Provide the [X, Y] coordinate of the cell's center where the given text is located.  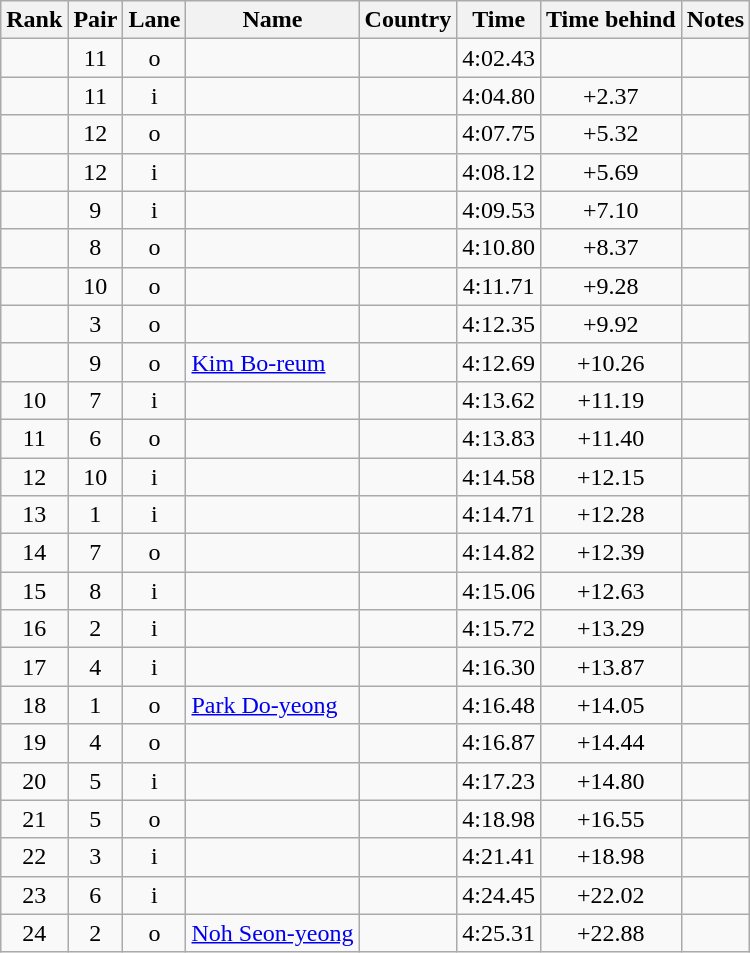
4:25.31 [499, 933]
4:15.06 [499, 591]
+11.19 [610, 400]
+13.87 [610, 667]
+2.37 [610, 96]
Name [272, 20]
22 [34, 857]
4:12.69 [499, 362]
Pair [96, 20]
+16.55 [610, 819]
+8.37 [610, 248]
4:14.82 [499, 553]
4:07.75 [499, 134]
4:16.48 [499, 705]
+22.02 [610, 895]
4:04.80 [499, 96]
+9.92 [610, 324]
4:18.98 [499, 819]
+5.69 [610, 172]
+9.28 [610, 286]
21 [34, 819]
4:24.45 [499, 895]
+12.63 [610, 591]
4:02.43 [499, 58]
4:09.53 [499, 210]
4:13.83 [499, 438]
Kim Bo-reum [272, 362]
Time behind [610, 20]
20 [34, 781]
Rank [34, 20]
+14.05 [610, 705]
23 [34, 895]
+22.88 [610, 933]
24 [34, 933]
4:14.71 [499, 515]
14 [34, 553]
Park Do-yeong [272, 705]
4:14.58 [499, 477]
+12.28 [610, 515]
+5.32 [610, 134]
4:08.12 [499, 172]
+12.39 [610, 553]
+13.29 [610, 629]
Noh Seon-yeong [272, 933]
13 [34, 515]
4:11.71 [499, 286]
4:15.72 [499, 629]
4:16.87 [499, 743]
Lane [154, 20]
4:10.80 [499, 248]
19 [34, 743]
18 [34, 705]
+14.80 [610, 781]
+18.98 [610, 857]
+10.26 [610, 362]
Time [499, 20]
4:21.41 [499, 857]
16 [34, 629]
+14.44 [610, 743]
Notes [715, 20]
17 [34, 667]
4:12.35 [499, 324]
+7.10 [610, 210]
4:13.62 [499, 400]
+12.15 [610, 477]
Country [408, 20]
4:16.30 [499, 667]
15 [34, 591]
4:17.23 [499, 781]
+11.40 [610, 438]
